Output the [X, Y] coordinate of the center of the cell containing the given text.  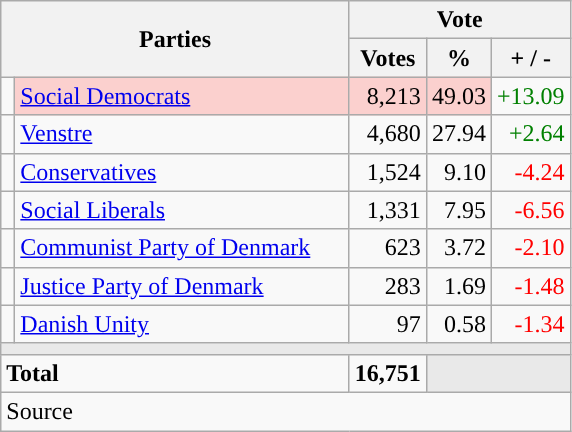
+ / - [530, 58]
Social Democrats [182, 96]
Communist Party of Denmark [182, 248]
Social Liberals [182, 210]
Venstre [182, 134]
Vote [460, 20]
3.72 [458, 248]
7.95 [458, 210]
623 [388, 248]
49.03 [458, 96]
27.94 [458, 134]
-6.56 [530, 210]
0.58 [458, 324]
-2.10 [530, 248]
-4.24 [530, 172]
Source [286, 411]
-1.34 [530, 324]
Votes [388, 58]
8,213 [388, 96]
9.10 [458, 172]
Conservatives [182, 172]
4,680 [388, 134]
1,524 [388, 172]
+2.64 [530, 134]
Parties [176, 39]
97 [388, 324]
% [458, 58]
-1.48 [530, 286]
16,751 [388, 373]
1.69 [458, 286]
Justice Party of Denmark [182, 286]
Total [176, 373]
283 [388, 286]
Danish Unity [182, 324]
+13.09 [530, 96]
1,331 [388, 210]
